Determine the [x, y] coordinate at the center of the cell enclosing the given text.  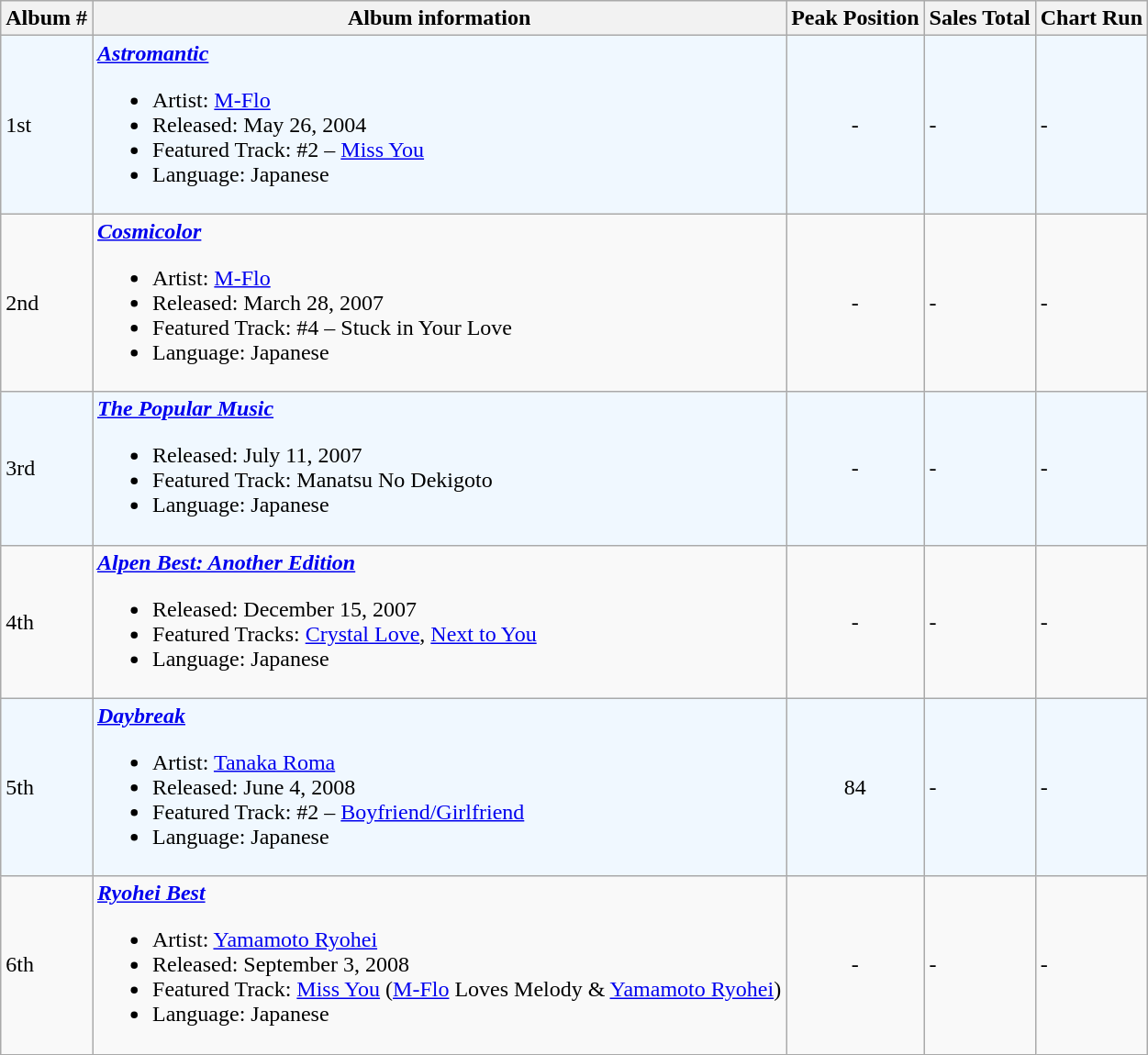
Peak Position [855, 18]
Ryohei BestArtist: Yamamoto RyoheiReleased: September 3, 2008Featured Track: Miss You (M-Flo Loves Melody & Yamamoto Ryohei)Language: Japanese [439, 965]
6th [47, 965]
Album # [47, 18]
2nd [47, 303]
84 [855, 787]
Album information [439, 18]
3rd [47, 468]
4th [47, 622]
DaybreakArtist: Tanaka RomaReleased: June 4, 2008Featured Track: #2 – Boyfriend/GirlfriendLanguage: Japanese [439, 787]
1st [47, 125]
CosmicolorArtist: M-FloReleased: March 28, 2007Featured Track: #4 – Stuck in Your LoveLanguage: Japanese [439, 303]
5th [47, 787]
Chart Run [1091, 18]
Alpen Best: Another EditionReleased: December 15, 2007Featured Tracks: Crystal Love, Next to YouLanguage: Japanese [439, 622]
The Popular MusicReleased: July 11, 2007Featured Track: Manatsu No DekigotoLanguage: Japanese [439, 468]
AstromanticArtist: M-FloReleased: May 26, 2004Featured Track: #2 – Miss YouLanguage: Japanese [439, 125]
Sales Total [980, 18]
